Return (X, Y) of the center of cell containing provided text 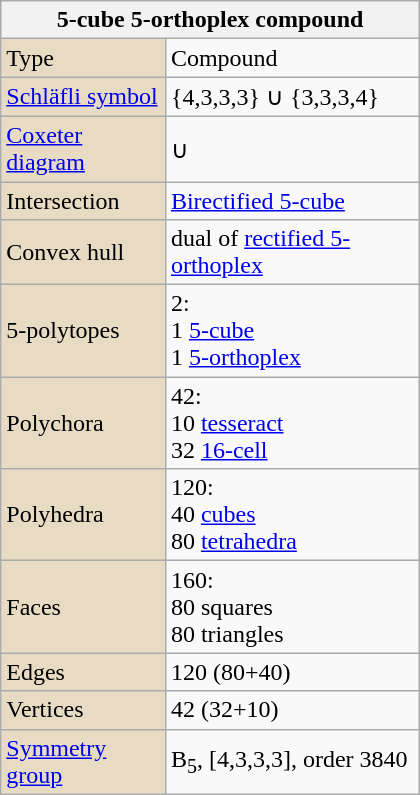
160:80 squares80 triangles (292, 607)
Polychora (84, 423)
Edges (84, 672)
Polyhedra (84, 515)
5-polytopes (84, 331)
2:1 5-cube1 5-orthoplex (292, 331)
42 (32+10) (292, 710)
dual of rectified 5-orthoplex (292, 252)
{4,3,3,3} ∪ {3,3,3,4} (292, 97)
Intersection (84, 201)
Birectified 5-cube (292, 201)
120 (80+40) (292, 672)
B5, [4,3,3,3], order 3840 (292, 762)
5-cube 5-orthoplex compound (210, 20)
Convex hull (84, 252)
Vertices (84, 710)
Coxeter diagram (84, 148)
Symmetry group (84, 762)
∪ (292, 148)
Compound (292, 58)
120:40 cubes80 tetrahedra (292, 515)
Faces (84, 607)
Schläfli symbol (84, 97)
Type (84, 58)
42:10 tesseract32 16-cell (292, 423)
